Provide the (X, Y) coordinate of the cell's center where the given text is located.  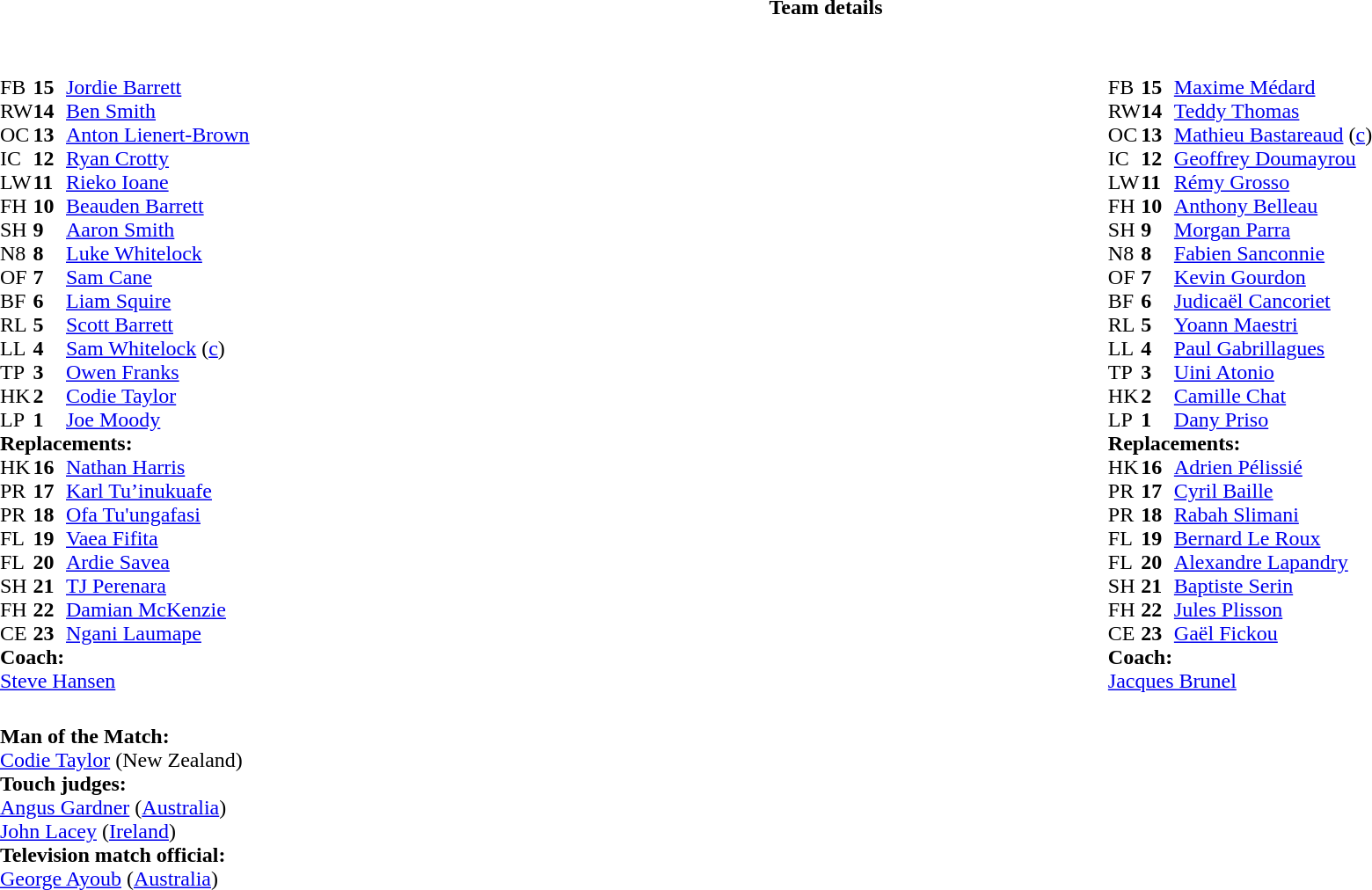
Jules Plisson (1273, 610)
Mathieu Bastareaud (c) (1273, 135)
Sam Cane (158, 278)
Baptiste Serin (1273, 586)
Luke Whitelock (158, 253)
Rabah Slimani (1273, 515)
Alexandre Lapandry (1273, 563)
Morgan Parra (1273, 230)
Rieko Ioane (158, 183)
Jacques Brunel (1240, 681)
Kevin Gourdon (1273, 278)
Ngani Laumape (158, 633)
Scott Barrett (158, 325)
Anthony Belleau (1273, 206)
Yoann Maestri (1273, 325)
Paul Gabrillagues (1273, 348)
Ofa Tu'ungafasi (158, 515)
Vaea Fifita (158, 538)
Fabien Sanconnie (1273, 253)
Uini Atonio (1273, 373)
Gaël Fickou (1273, 633)
Ryan Crotty (158, 158)
Judicaël Cancoriet (1273, 301)
TJ Perenara (158, 586)
Liam Squire (158, 301)
Rémy Grosso (1273, 183)
Damian McKenzie (158, 610)
Aaron Smith (158, 230)
Dany Priso (1273, 420)
Sam Whitelock (c) (158, 348)
Geoffrey Doumayrou (1273, 158)
Cyril Baille (1273, 491)
Jordie Barrett (158, 88)
Ardie Savea (158, 563)
Karl Tu’inukuafe (158, 491)
Codie Taylor (158, 396)
Steve Hansen (125, 681)
Camille Chat (1273, 396)
Bernard Le Roux (1273, 538)
Beauden Barrett (158, 206)
Ben Smith (158, 111)
Owen Franks (158, 373)
Anton Lienert-Brown (158, 135)
Teddy Thomas (1273, 111)
Nathan Harris (158, 468)
Adrien Pélissié (1273, 468)
Maxime Médard (1273, 88)
Joe Moody (158, 420)
